For the text-containing cell, return its midpoint in [X, Y] coordinate format. 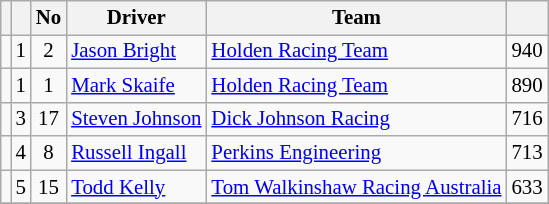
940 [526, 51]
No [48, 18]
3 [21, 119]
716 [526, 119]
5 [21, 187]
Perkins Engineering [356, 153]
4 [21, 153]
2 [48, 51]
713 [526, 153]
Driver [136, 18]
Jason Bright [136, 51]
Tom Walkinshaw Racing Australia [356, 187]
Todd Kelly [136, 187]
15 [48, 187]
633 [526, 187]
Russell Ingall [136, 153]
Team [356, 18]
890 [526, 85]
Mark Skaife [136, 85]
8 [48, 153]
Dick Johnson Racing [356, 119]
17 [48, 119]
Steven Johnson [136, 119]
